Detect which cell encompasses the target text, then output its (x, y) center coordinate. 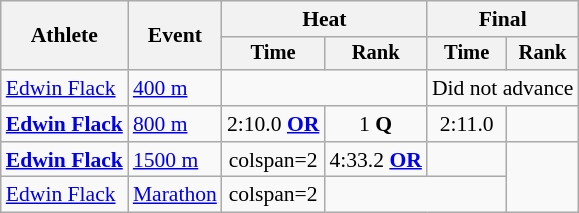
800 m (175, 124)
Did not advance (503, 88)
1500 m (175, 160)
Final (503, 19)
1 Q (375, 124)
400 m (175, 88)
4:33.2 OR (375, 160)
2:11.0 (467, 124)
Heat (324, 19)
Marathon (175, 195)
Athlete (64, 36)
Event (175, 36)
2:10.0 OR (273, 124)
